Extract the [X, Y] coordinate from the center of the cell holding the provided text.  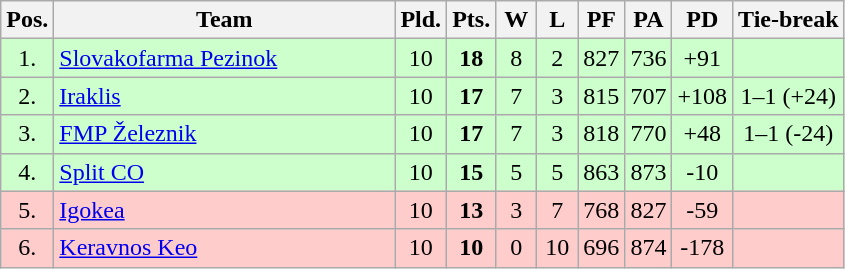
736 [648, 58]
15 [472, 172]
4. [28, 172]
0 [516, 248]
L [558, 20]
8 [516, 58]
Tie-break [789, 20]
1. [28, 58]
Pos. [28, 20]
FMP Železnik [224, 134]
W [516, 20]
PD [702, 20]
863 [602, 172]
874 [648, 248]
Team [224, 20]
PA [648, 20]
818 [602, 134]
13 [472, 210]
768 [602, 210]
Pts. [472, 20]
+91 [702, 58]
-59 [702, 210]
PF [602, 20]
Slovakofarma Pezinok [224, 58]
6. [28, 248]
Iraklis [224, 96]
1–1 (+24) [789, 96]
+108 [702, 96]
-10 [702, 172]
Keravnos Keo [224, 248]
Igokea [224, 210]
18 [472, 58]
770 [648, 134]
1–1 (-24) [789, 134]
-178 [702, 248]
5. [28, 210]
815 [602, 96]
707 [648, 96]
696 [602, 248]
Split CO [224, 172]
+48 [702, 134]
2 [558, 58]
873 [648, 172]
2. [28, 96]
3. [28, 134]
Pld. [421, 20]
